Determine the (x, y) coordinate at the center of the cell enclosing the given text.  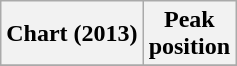
Chart (2013) (72, 34)
Peakposition (189, 34)
